Find where the given text appears and provide that cell's center as [x, y] coordinate. 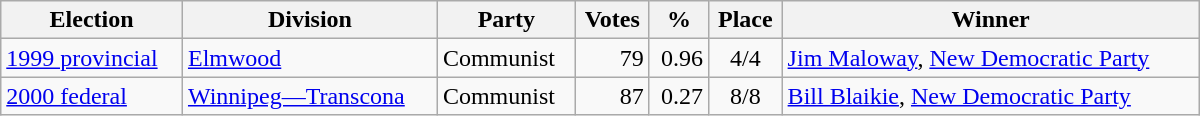
Division [310, 20]
2000 federal [92, 96]
Elmwood [310, 58]
Party [506, 20]
0.96 [678, 58]
4/4 [746, 58]
0.27 [678, 96]
Election [92, 20]
Winner [990, 20]
Bill Blaikie, New Democratic Party [990, 96]
% [678, 20]
Place [746, 20]
Votes [612, 20]
87 [612, 96]
79 [612, 58]
Winnipeg—Transcona [310, 96]
8/8 [746, 96]
Jim Maloway, New Democratic Party [990, 58]
1999 provincial [92, 58]
